Determine the (x, y) coordinate at the center of the cell enclosing the given text.  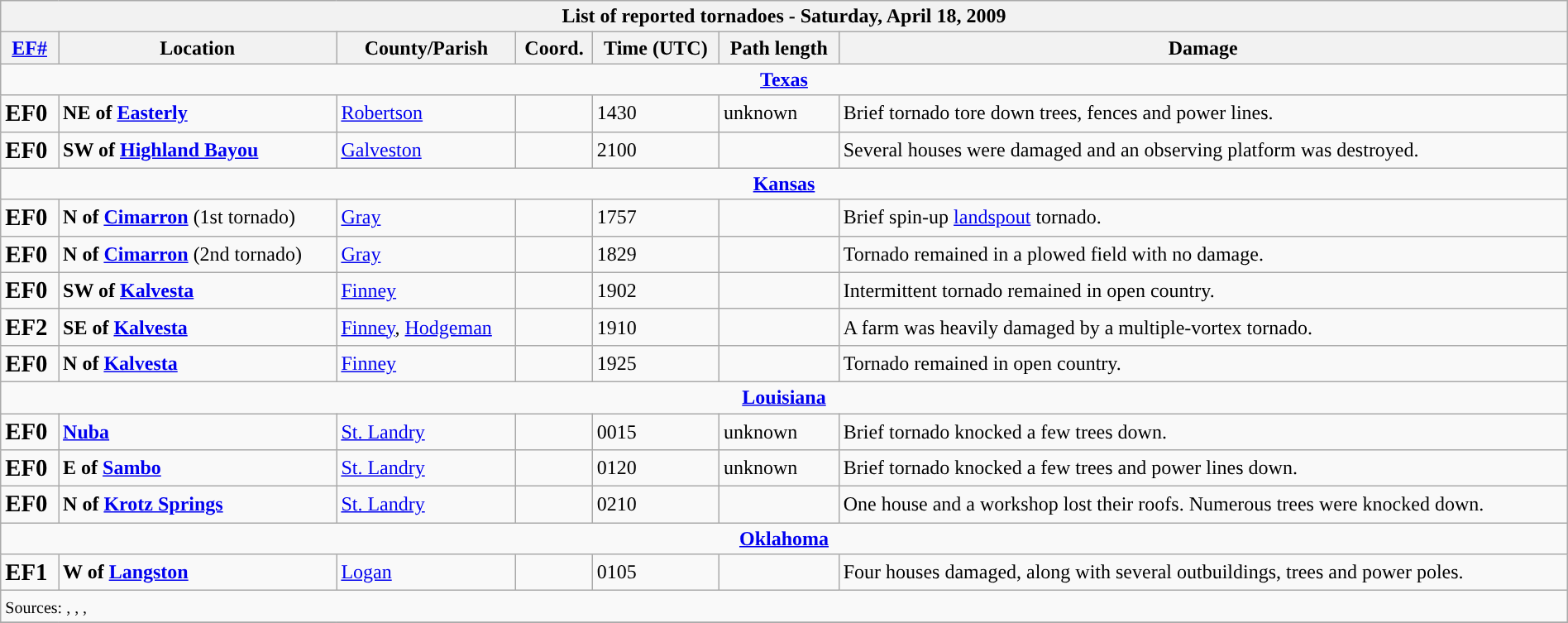
1430 (655, 113)
N of Cimarron (2nd tornado) (198, 254)
Finney, Hodgeman (427, 327)
Texas (784, 79)
EF2 (30, 327)
Nuba (198, 432)
Brief tornado knocked a few trees down. (1202, 432)
1757 (655, 218)
Four houses damaged, along with several outbuildings, trees and power poles. (1202, 573)
N of Cimarron (1st tornado) (198, 218)
List of reported tornadoes - Saturday, April 18, 2009 (784, 17)
Brief tornado tore down trees, fences and power lines. (1202, 113)
Path length (779, 48)
Brief spin-up landspout tornado. (1202, 218)
0015 (655, 432)
SE of Kalvesta (198, 327)
Oklahoma (784, 539)
Galveston (427, 150)
Several houses were damaged and an observing platform was destroyed. (1202, 150)
1902 (655, 290)
SW of Kalvesta (198, 290)
0120 (655, 468)
Tornado remained in a plowed field with no damage. (1202, 254)
N of Kalvesta (198, 363)
W of Langston (198, 573)
E of Sambo (198, 468)
2100 (655, 150)
NE of Easterly (198, 113)
Coord. (554, 48)
1925 (655, 363)
One house and a workshop lost their roofs. Numerous trees were knocked down. (1202, 505)
0105 (655, 573)
Tornado remained in open country. (1202, 363)
Louisiana (784, 397)
Logan (427, 573)
1910 (655, 327)
Kansas (784, 184)
N of Krotz Springs (198, 505)
Time (UTC) (655, 48)
Intermittent tornado remained in open country. (1202, 290)
Location (198, 48)
Damage (1202, 48)
EF# (30, 48)
0210 (655, 505)
EF1 (30, 573)
Brief tornado knocked a few trees and power lines down. (1202, 468)
County/Parish (427, 48)
A farm was heavily damaged by a multiple-vortex tornado. (1202, 327)
Sources: , , , (784, 606)
Robertson (427, 113)
SW of Highland Bayou (198, 150)
1829 (655, 254)
